Return the [X, Y] coordinate for the center point of the cell that contains the specified text.  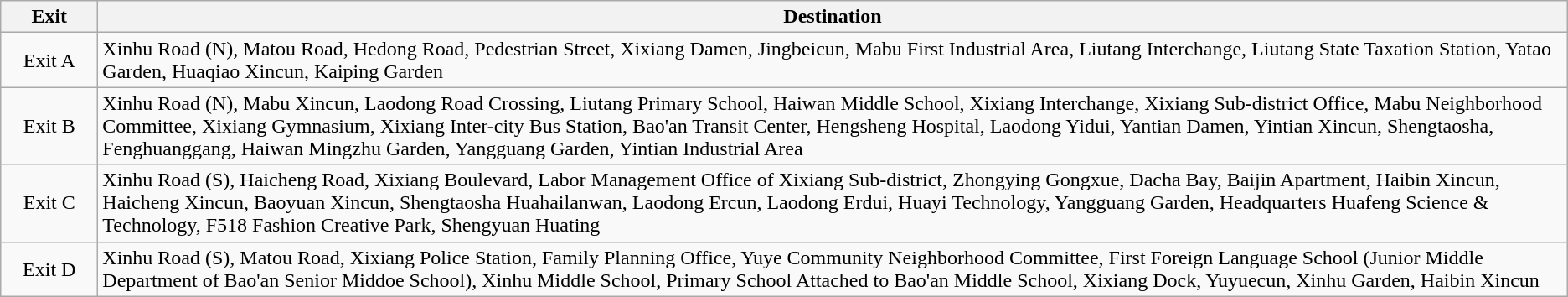
Exit D [49, 268]
Exit A [49, 60]
Exit B [49, 126]
Exit [49, 17]
Exit C [49, 203]
Destination [833, 17]
